From the cell containing the given text, extract its center point as [x, y] coordinate. 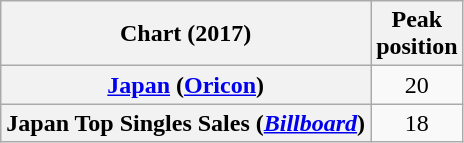
Japan (Oricon) [186, 85]
Japan Top Singles Sales (Billboard) [186, 123]
Peakposition [417, 34]
Chart (2017) [186, 34]
18 [417, 123]
20 [417, 85]
